Detect which cell encompasses the target text, then output its [X, Y] center coordinate. 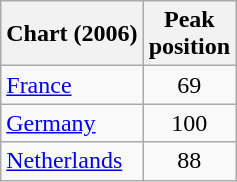
Peakposition [189, 34]
100 [189, 123]
Germany [72, 123]
69 [189, 85]
France [72, 85]
Chart (2006) [72, 34]
Netherlands [72, 161]
88 [189, 161]
